Find where the given text appears and provide that cell's center as [X, Y] coordinate. 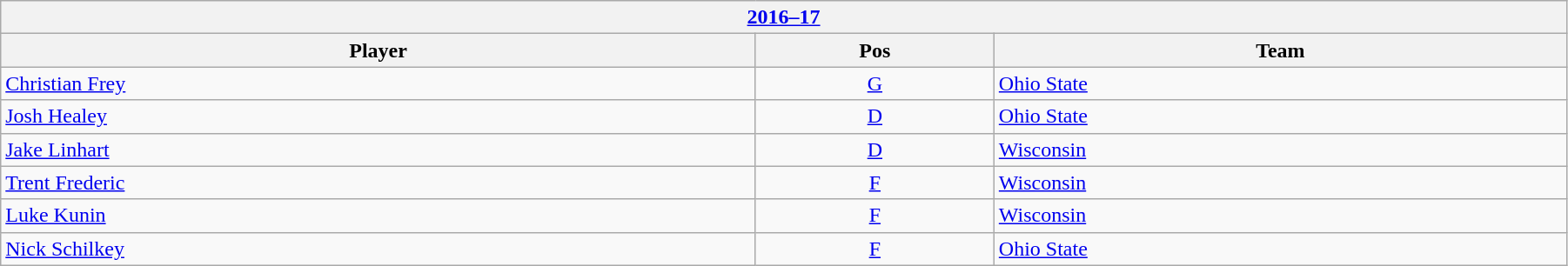
2016–17 [784, 17]
Jake Linhart [379, 150]
Christian Frey [379, 83]
Luke Kunin [379, 216]
Trent Frederic [379, 183]
Josh Healey [379, 116]
Nick Schilkey [379, 249]
G [874, 83]
Player [379, 50]
Team [1280, 50]
Pos [874, 50]
